Pinpoint the cell where the given text exists, returning its (x, y) midpoint coordinate. 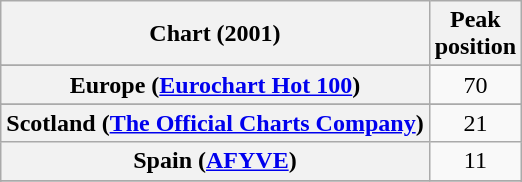
70 (475, 85)
Scotland (The Official Charts Company) (215, 123)
21 (475, 123)
Peakposition (475, 34)
Spain (AFYVE) (215, 161)
11 (475, 161)
Chart (2001) (215, 34)
Europe (Eurochart Hot 100) (215, 85)
